Return the (X, Y) coordinate for the center point of the cell that contains the specified text.  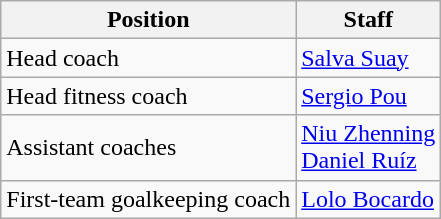
Niu Zhenning Daniel Ruíz (368, 148)
Head coach (148, 58)
Position (148, 20)
Staff (368, 20)
Assistant coaches (148, 148)
Sergio Pou (368, 96)
First-team goalkeeping coach (148, 199)
Lolo Bocardo (368, 199)
Head fitness coach (148, 96)
Salva Suay (368, 58)
